Search for the cell housing the specified text and yield its [X, Y] center coordinate. 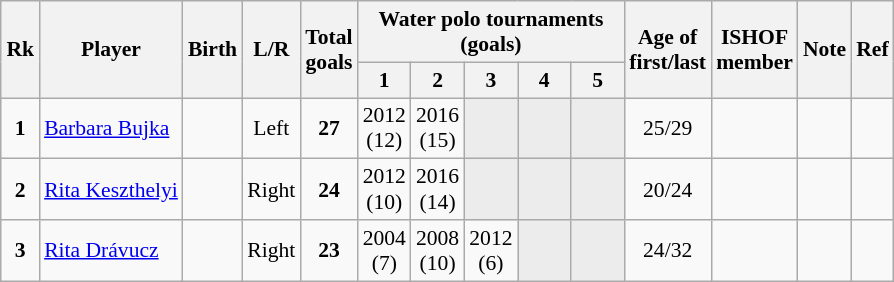
Birth [212, 50]
L/R [271, 50]
Rita Drávucz [111, 250]
5 [598, 80]
Totalgoals [328, 50]
24/32 [668, 250]
23 [328, 250]
ISHOFmember [754, 50]
2008(10) [438, 250]
2012(6) [490, 250]
2004(7) [384, 250]
2012(10) [384, 190]
Barbara Bujka [111, 128]
2016(15) [438, 128]
Rita Keszthelyi [111, 190]
2012(12) [384, 128]
Ref [872, 50]
Player [111, 50]
2016(14) [438, 190]
Rk [20, 50]
Left [271, 128]
25/29 [668, 128]
Note [824, 50]
4 [544, 80]
Age offirst/last [668, 50]
20/24 [668, 190]
Water polo tournaments(goals) [492, 32]
27 [328, 128]
24 [328, 190]
